From the cell containing the given text, extract its center point as (X, Y) coordinate. 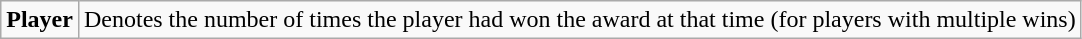
Player (40, 20)
Denotes the number of times the player had won the award at that time (for players with multiple wins) (580, 20)
